Output the [x, y] coordinate of the center of the cell containing the given text.  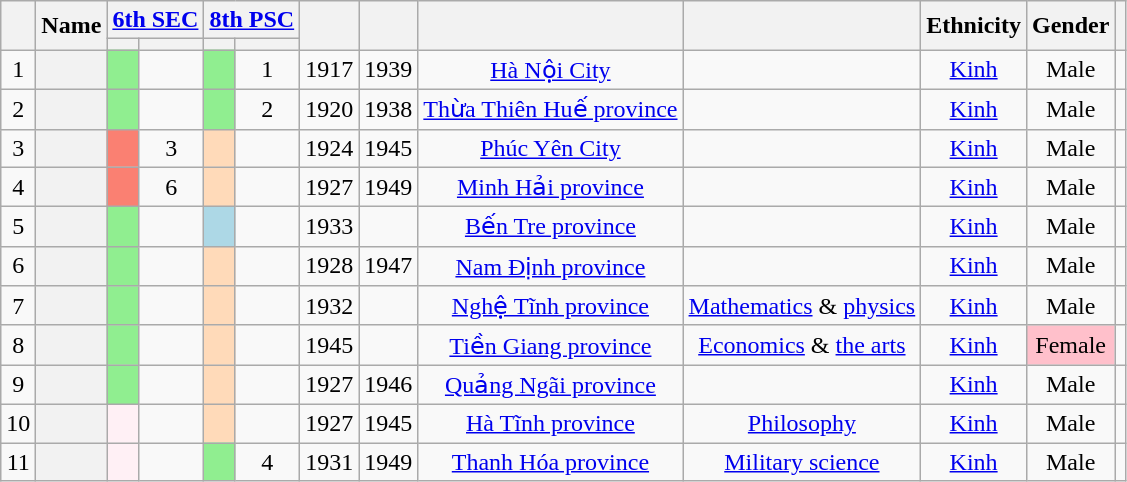
Nghệ Tĩnh province [550, 306]
1938 [388, 109]
Ethnicity [974, 26]
Name [72, 26]
Tiền Giang province [550, 345]
Phúc Yên City [550, 148]
1917 [330, 70]
Thanh Hóa province [550, 461]
6th SEC [156, 20]
1933 [330, 227]
Philosophy [802, 423]
Gender [1070, 26]
Nam Định province [550, 266]
Hà Nội City [550, 70]
1946 [388, 385]
8 [18, 345]
1924 [330, 148]
1928 [330, 266]
Hà Tĩnh province [550, 423]
10 [18, 423]
Quảng Ngãi province [550, 385]
8th PSC [252, 20]
Female [1070, 345]
1932 [330, 306]
5 [18, 227]
1931 [330, 461]
11 [18, 461]
Economics & the arts [802, 345]
Military science [802, 461]
Bến Tre province [550, 227]
1920 [330, 109]
Minh Hải province [550, 187]
Thừa Thiên Huế province [550, 109]
9 [18, 385]
Mathematics & physics [802, 306]
1947 [388, 266]
7 [18, 306]
1939 [388, 70]
